Extract the (x, y) coordinate from the center of the cell holding the provided text.  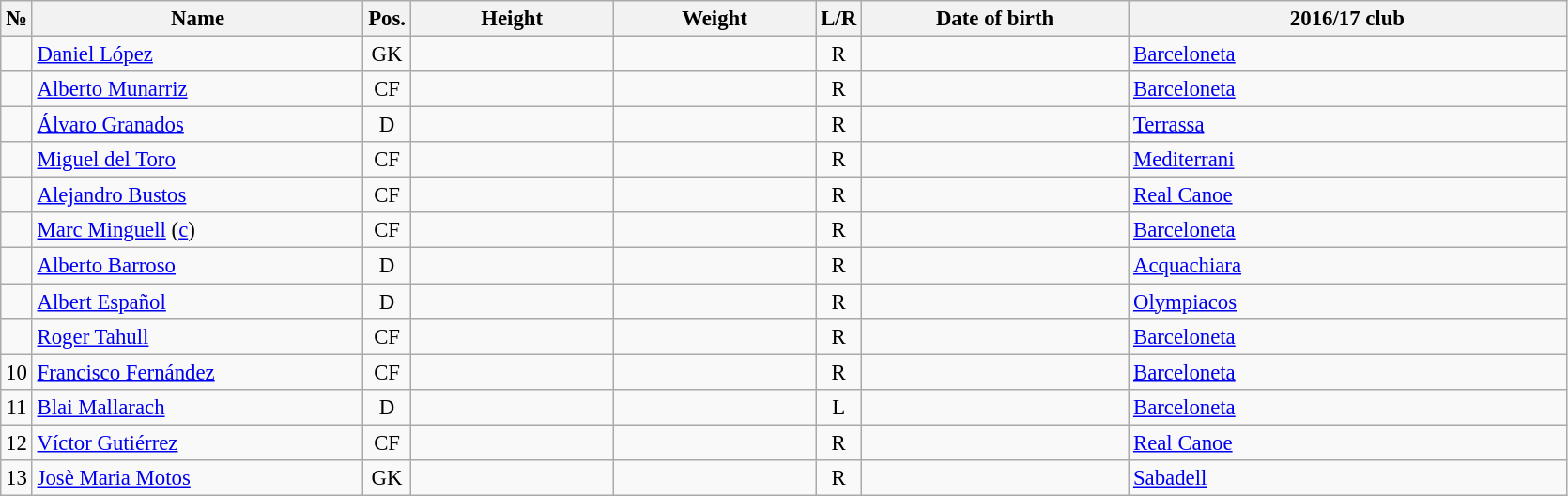
12 (17, 442)
Víctor Gutiérrez (197, 442)
№ (17, 19)
Alberto Barroso (197, 266)
Acquachiara (1348, 266)
Name (197, 19)
13 (17, 478)
L (839, 407)
Miguel del Toro (197, 160)
Alberto Munarriz (197, 89)
Roger Tahull (197, 336)
Blai Mallarach (197, 407)
Date of birth (994, 19)
2016/17 club (1348, 19)
Mediterrani (1348, 160)
10 (17, 372)
Pos. (387, 19)
L/R (839, 19)
Sabadell (1348, 478)
Alejandro Bustos (197, 195)
Height (512, 19)
Weight (715, 19)
Josè Maria Motos (197, 478)
Daniel López (197, 54)
Marc Minguell (c) (197, 230)
Albert Español (197, 302)
Terrassa (1348, 125)
11 (17, 407)
Francisco Fernández (197, 372)
Olympiacos (1348, 302)
Álvaro Granados (197, 125)
